Capture the cell that displays the provided text and extract its (x, y) central coordinate. 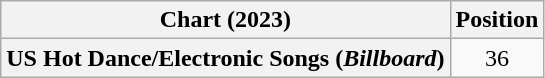
US Hot Dance/Electronic Songs (Billboard) (226, 58)
Chart (2023) (226, 20)
Position (497, 20)
36 (497, 58)
